From the cell containing the given text, extract its center point as (x, y) coordinate. 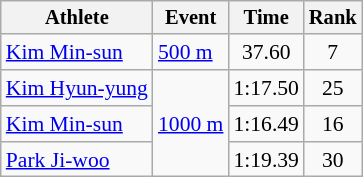
1:17.50 (266, 88)
500 m (190, 53)
7 (333, 53)
Event (190, 18)
16 (333, 124)
1000 m (190, 124)
25 (333, 88)
Rank (333, 18)
Kim Hyun-yung (77, 88)
Time (266, 18)
37.60 (266, 53)
Athlete (77, 18)
1:16.49 (266, 124)
